Scan for the cell matching the given text and deliver its [X, Y] coordinate at center. 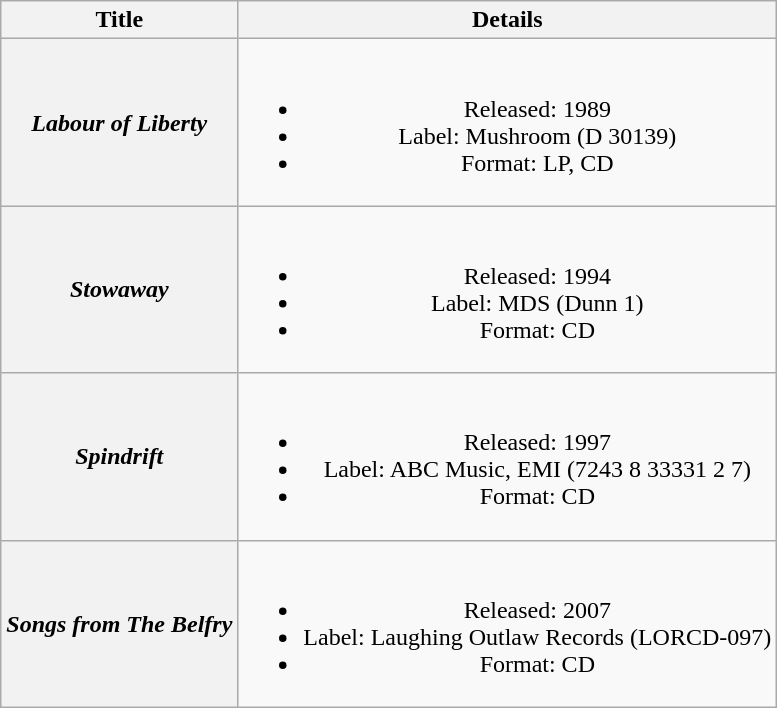
Title [120, 20]
Released: 2007Label: Laughing Outlaw Records (LORCD-097)Format: CD [508, 624]
Songs from The Belfry [120, 624]
Stowaway [120, 290]
Spindrift [120, 456]
Labour of Liberty [120, 122]
Released: 1997 Label: ABC Music, EMI (7243 8 33331 2 7)Format: CD [508, 456]
Released: 1989Label: Mushroom (D 30139)Format: LP, CD [508, 122]
Released: 1994Label: MDS (Dunn 1)Format: CD [508, 290]
Details [508, 20]
